Detect which cell encompasses the target text, then output its (x, y) center coordinate. 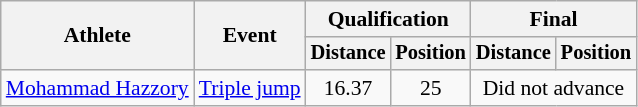
Triple jump (250, 88)
16.37 (348, 88)
Qualification (388, 19)
Did not advance (554, 88)
Athlete (98, 36)
Mohammad Hazzory (98, 88)
25 (430, 88)
Final (554, 19)
Event (250, 36)
